For the text-containing cell, return its midpoint in (x, y) coordinate format. 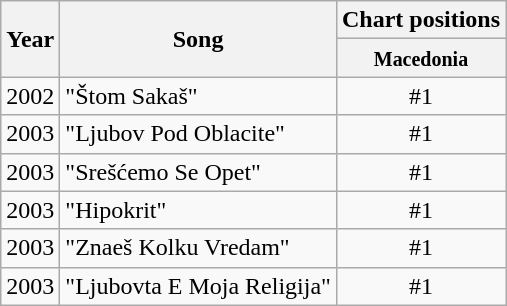
Macedonia (420, 58)
Chart positions (420, 20)
Song (198, 39)
Year (30, 39)
"Štom Sakaš" (198, 96)
2002 (30, 96)
"Ljubov Pod Oblacite" (198, 134)
"Ljubovta E Moja Religija" (198, 286)
"Srešćemo Se Opet" (198, 172)
"Hipokrit" (198, 210)
"Znaeš Kolku Vredam" (198, 248)
